Determine the (X, Y) coordinate at the center of the cell enclosing the given text.  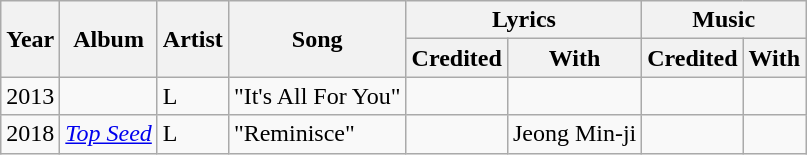
2013 (30, 96)
Song (317, 39)
Lyrics (524, 20)
Album (109, 39)
2018 (30, 134)
"It's All For You" (317, 96)
"Reminisce" (317, 134)
Year (30, 39)
Top Seed (109, 134)
Artist (192, 39)
Jeong Min-ji (574, 134)
Music (724, 20)
